Search for the cell housing the specified text and yield its (x, y) center coordinate. 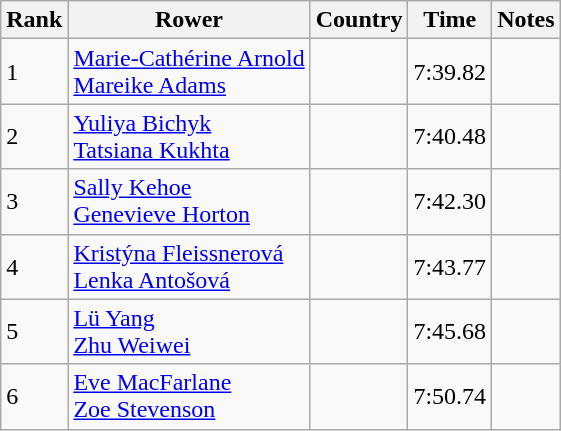
Rower (189, 20)
Notes (526, 20)
5 (34, 332)
Rank (34, 20)
7:50.74 (450, 396)
Time (450, 20)
6 (34, 396)
1 (34, 72)
Yuliya BichykTatsiana Kukhta (189, 136)
Marie-Cathérine ArnoldMareike Adams (189, 72)
7:40.48 (450, 136)
3 (34, 202)
7:45.68 (450, 332)
2 (34, 136)
Eve MacFarlaneZoe Stevenson (189, 396)
7:43.77 (450, 266)
7:39.82 (450, 72)
Country (359, 20)
4 (34, 266)
Kristýna FleissnerováLenka Antošová (189, 266)
Lü YangZhu Weiwei (189, 332)
7:42.30 (450, 202)
Sally KehoeGenevieve Horton (189, 202)
